Return (x, y) of the center of cell containing provided text 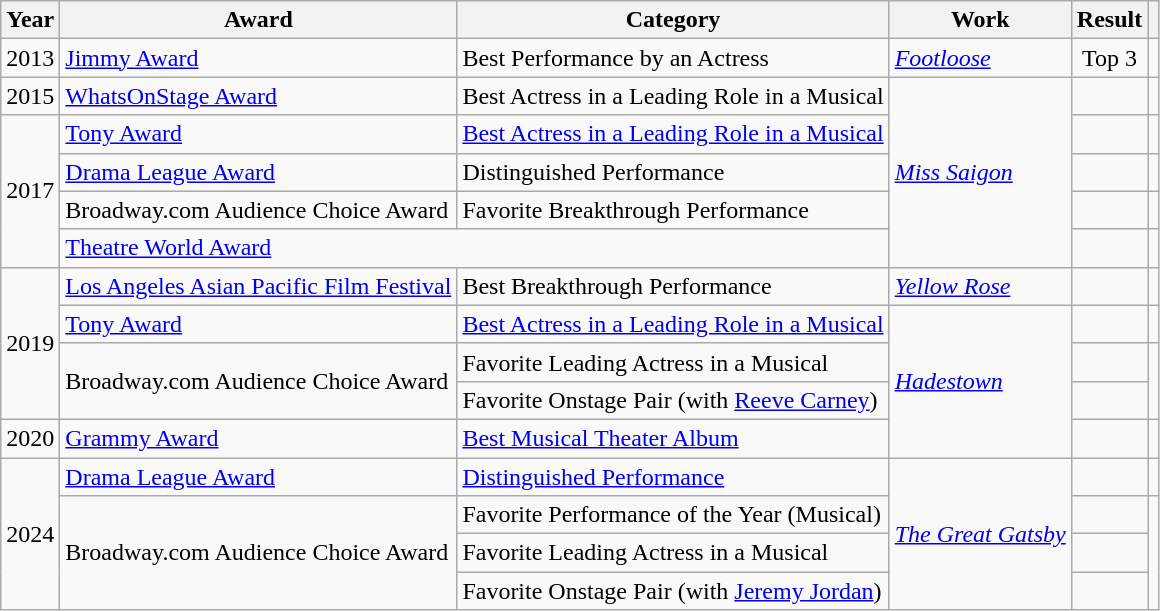
Year (30, 20)
Award (258, 20)
Favorite Performance of the Year (Musical) (673, 515)
Best Breakthrough Performance (673, 286)
Theatre World Award (474, 248)
Work (980, 20)
Hadestown (980, 381)
2017 (30, 191)
Grammy Award (258, 438)
Best Performance by an Actress (673, 58)
2015 (30, 96)
Best Musical Theater Album (673, 438)
Favorite Onstage Pair (with Jeremy Jordan) (673, 591)
Los Angeles Asian Pacific Film Festival (258, 286)
Footloose (980, 58)
The Great Gatsby (980, 534)
2024 (30, 534)
Yellow Rose (980, 286)
2013 (30, 58)
Miss Saigon (980, 172)
2020 (30, 438)
WhatsOnStage Award (258, 96)
Result (1109, 20)
2019 (30, 343)
Favorite Breakthrough Performance (673, 210)
Top 3 (1109, 58)
Category (673, 20)
Favorite Onstage Pair (with Reeve Carney) (673, 400)
Jimmy Award (258, 58)
